Return the [X, Y] coordinate for the center point of the cell that contains the specified text.  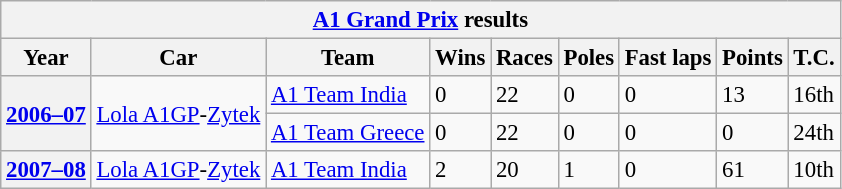
24th [814, 133]
A1 Grand Prix results [420, 20]
61 [752, 170]
T.C. [814, 58]
Fast laps [668, 58]
Year [46, 58]
1 [588, 170]
10th [814, 170]
A1 Team Greece [348, 133]
Wins [460, 58]
16th [814, 95]
Team [348, 58]
13 [752, 95]
20 [525, 170]
Poles [588, 58]
2 [460, 170]
Car [178, 58]
Races [525, 58]
Points [752, 58]
2007–08 [46, 170]
2006–07 [46, 114]
